Find where the given text appears and provide that cell's center as [X, Y] coordinate. 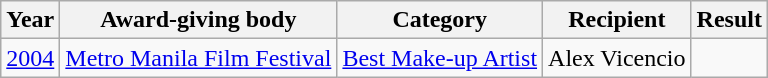
Award-giving body [198, 20]
Recipient [617, 20]
Best Make-up Artist [440, 58]
Category [440, 20]
Result [729, 20]
2004 [30, 58]
Year [30, 20]
Alex Vicencio [617, 58]
Metro Manila Film Festival [198, 58]
